Pinpoint the cell where the given text exists, returning its (x, y) midpoint coordinate. 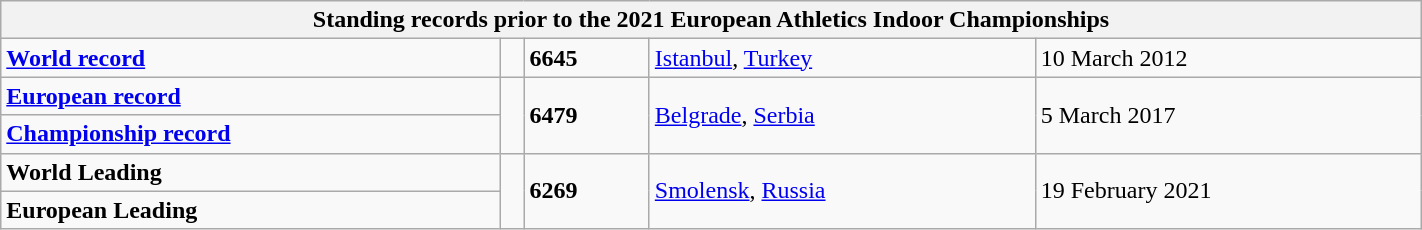
19 February 2021 (1228, 191)
10 March 2012 (1228, 58)
European record (251, 96)
6645 (586, 58)
Smolensk, Russia (842, 191)
6269 (586, 191)
6479 (586, 115)
Istanbul, Turkey (842, 58)
Belgrade, Serbia (842, 115)
European Leading (251, 210)
Championship record (251, 134)
World record (251, 58)
World Leading (251, 172)
Standing records prior to the 2021 European Athletics Indoor Championships (711, 20)
5 March 2017 (1228, 115)
